Return (X, Y) of the center of cell containing provided text 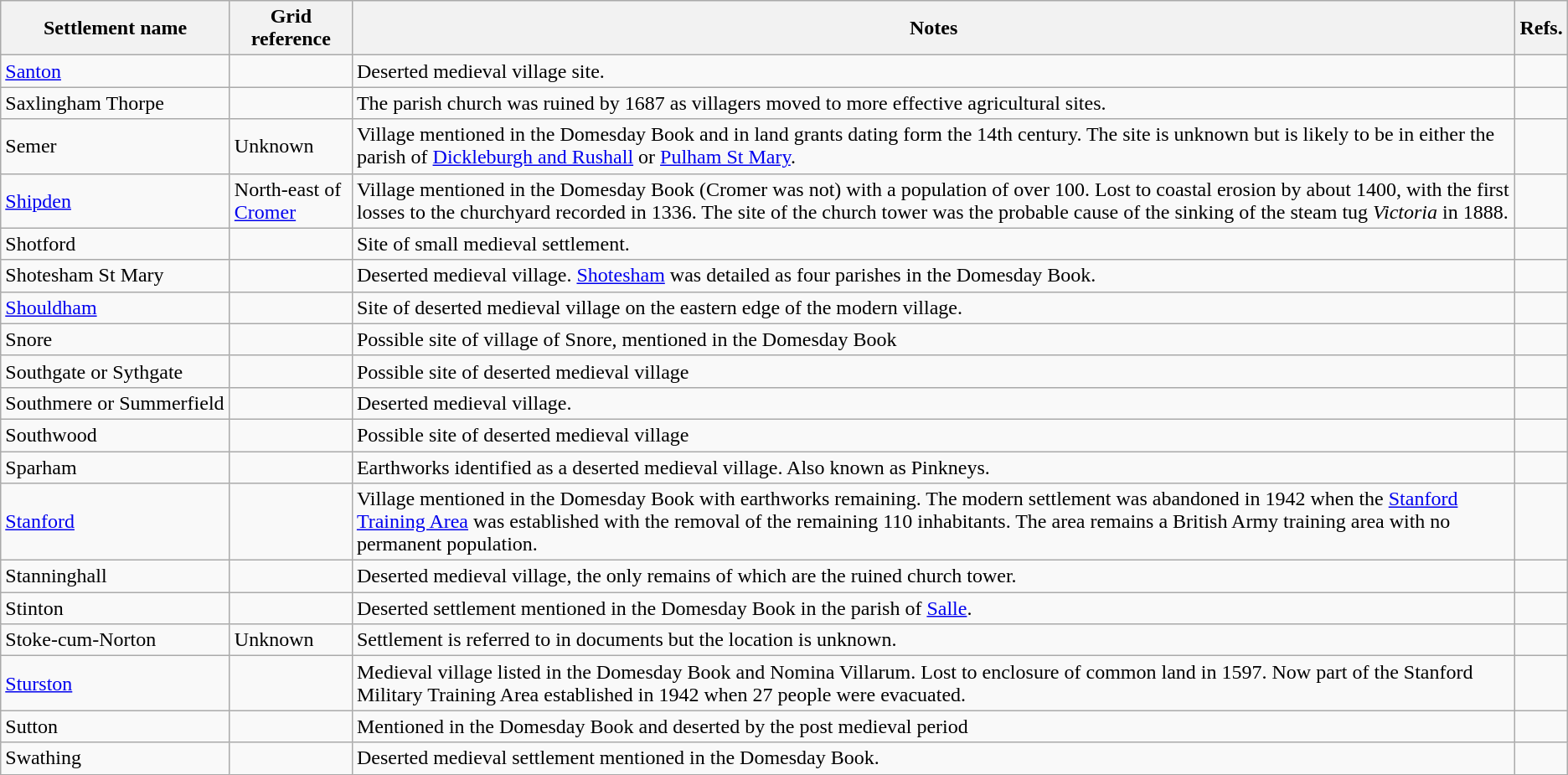
Grid reference (291, 28)
North-east of Cromer (291, 201)
Possible site of village of Snore, mentioned in the Domesday Book (933, 339)
Site of deserted medieval village on the eastern edge of the modern village. (933, 307)
Southmere or Summerfield (116, 403)
Notes (933, 28)
Stanford (116, 522)
The parish church was ruined by 1687 as villagers moved to more effective agricultural sites. (933, 103)
Shouldham (116, 307)
Mentioned in the Domesday Book and deserted by the post medieval period (933, 726)
Swathing (116, 758)
Shotford (116, 244)
Semer (116, 146)
Deserted settlement mentioned in the Domesday Book in the parish of Salle. (933, 608)
Sutton (116, 726)
Shipden (116, 201)
Sparham (116, 467)
Earthworks identified as a deserted medieval village. Also known as Pinkneys. (933, 467)
Settlement name (116, 28)
Stoke-cum-Norton (116, 640)
Refs. (1541, 28)
Deserted medieval village site. (933, 71)
Saxlingham Thorpe (116, 103)
Stinton (116, 608)
Deserted medieval village. (933, 403)
Deserted medieval village. Shotesham was detailed as four parishes in the Domesday Book. (933, 276)
Southwood (116, 435)
Sturston (116, 684)
Shotesham St Mary (116, 276)
Site of small medieval settlement. (933, 244)
Settlement is referred to in documents but the location is unknown. (933, 640)
Stanninghall (116, 576)
Southgate or Sythgate (116, 371)
Santon (116, 71)
Snore (116, 339)
Deserted medieval village, the only remains of which are the ruined church tower. (933, 576)
Deserted medieval settlement mentioned in the Domesday Book. (933, 758)
